Extract the (X, Y) coordinate from the center of the cell holding the provided text.  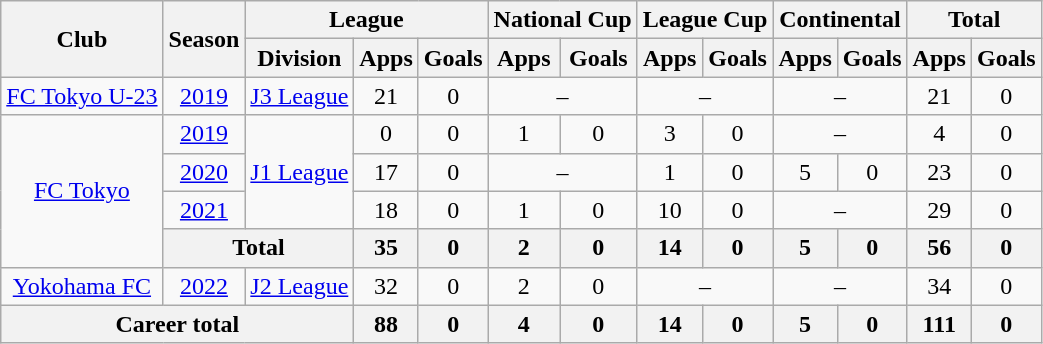
29 (939, 210)
J2 League (300, 286)
32 (386, 286)
56 (939, 248)
18 (386, 210)
Continental (840, 20)
111 (939, 324)
Career total (178, 324)
J1 League (300, 172)
League Cup (705, 20)
FC Tokyo (82, 191)
Division (300, 58)
J3 League (300, 96)
National Cup (562, 20)
88 (386, 324)
Season (204, 39)
2021 (204, 210)
Yokohama FC (82, 286)
Club (82, 39)
3 (670, 134)
23 (939, 172)
League (366, 20)
35 (386, 248)
2020 (204, 172)
FC Tokyo U-23 (82, 96)
10 (670, 210)
2022 (204, 286)
17 (386, 172)
34 (939, 286)
